For the text-containing cell, return its midpoint in [x, y] coordinate format. 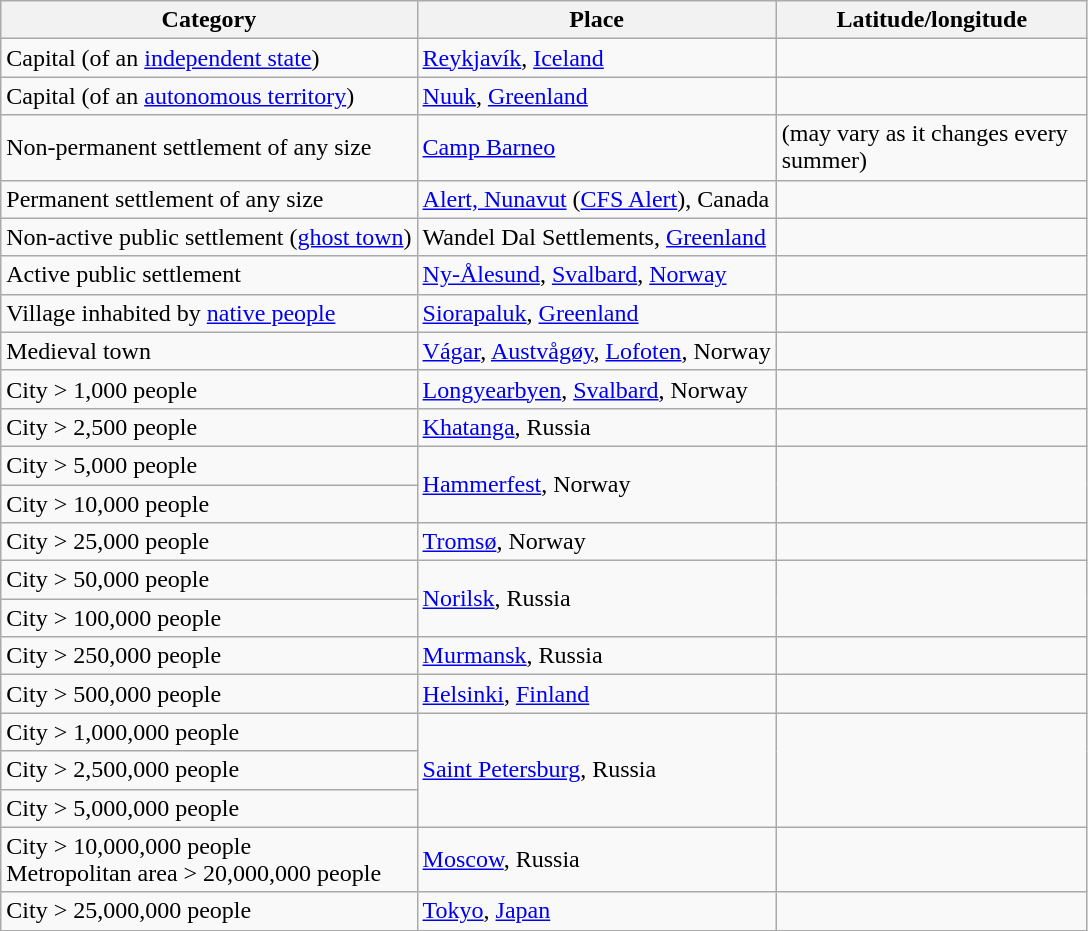
Tokyo, Japan [596, 911]
Moscow, Russia [596, 860]
Siorapaluk, Greenland [596, 313]
Camp Barneo [596, 148]
City > 1,000 people [209, 389]
City > 5,000,000 people [209, 808]
Hammerfest, Norway [596, 484]
City > 500,000 people [209, 694]
Permanent settlement of any size [209, 199]
Active public settlement [209, 275]
Murmansk, Russia [596, 656]
City > 1,000,000 people [209, 732]
Non-permanent settlement of any size [209, 148]
City > 25,000,000 people [209, 911]
Helsinki, Finland [596, 694]
City > 10,000 people [209, 503]
Longyearbyen, Svalbard, Norway [596, 389]
City > 25,000 people [209, 542]
Vágar, Austvågøy, Lofoten, Norway [596, 351]
Wandel Dal Settlements, Greenland [596, 237]
Category [209, 20]
Norilsk, Russia [596, 599]
Ny-Ålesund, Svalbard, Norway [596, 275]
Tromsø, Norway [596, 542]
City > 250,000 people [209, 656]
Reykjavík, Iceland [596, 58]
Saint Petersburg, Russia [596, 770]
Non-active public settlement (ghost town) [209, 237]
Capital (of an autonomous territory) [209, 96]
Nuuk, Greenland [596, 96]
Place [596, 20]
City > 50,000 people [209, 580]
Medieval town [209, 351]
City > 2,500,000 people [209, 770]
Alert, Nunavut (CFS Alert), Canada [596, 199]
City > 10,000,000 peopleMetropolitan area > 20,000,000 people [209, 860]
Capital (of an independent state) [209, 58]
City > 2,500 people [209, 427]
Village inhabited by native people [209, 313]
Khatanga, Russia [596, 427]
City > 5,000 people [209, 465]
Latitude/longitude [932, 20]
City > 100,000 people [209, 618]
(may vary as it changes every summer) [932, 148]
